Scan for the cell matching the given text and deliver its (x, y) coordinate at center. 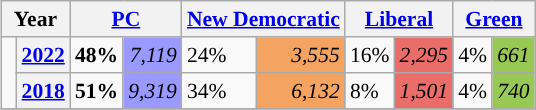
Liberal (399, 19)
PC (126, 19)
34% (220, 91)
51% (96, 91)
740 (514, 91)
6,132 (301, 91)
7,119 (152, 55)
New Democratic (264, 19)
48% (96, 55)
3,555 (301, 55)
8% (370, 91)
Green (494, 19)
Year (36, 19)
16% (370, 55)
1,501 (424, 91)
9,319 (152, 91)
24% (220, 55)
661 (514, 55)
2022 (44, 55)
2018 (44, 91)
2,295 (424, 55)
